Output the [x, y] coordinate of the center of the cell containing the given text.  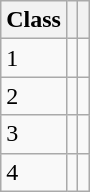
1 [34, 58]
3 [34, 134]
Class [34, 20]
4 [34, 172]
2 [34, 96]
